Identify which cell holds the provided text, then report its [x, y] central coordinate. 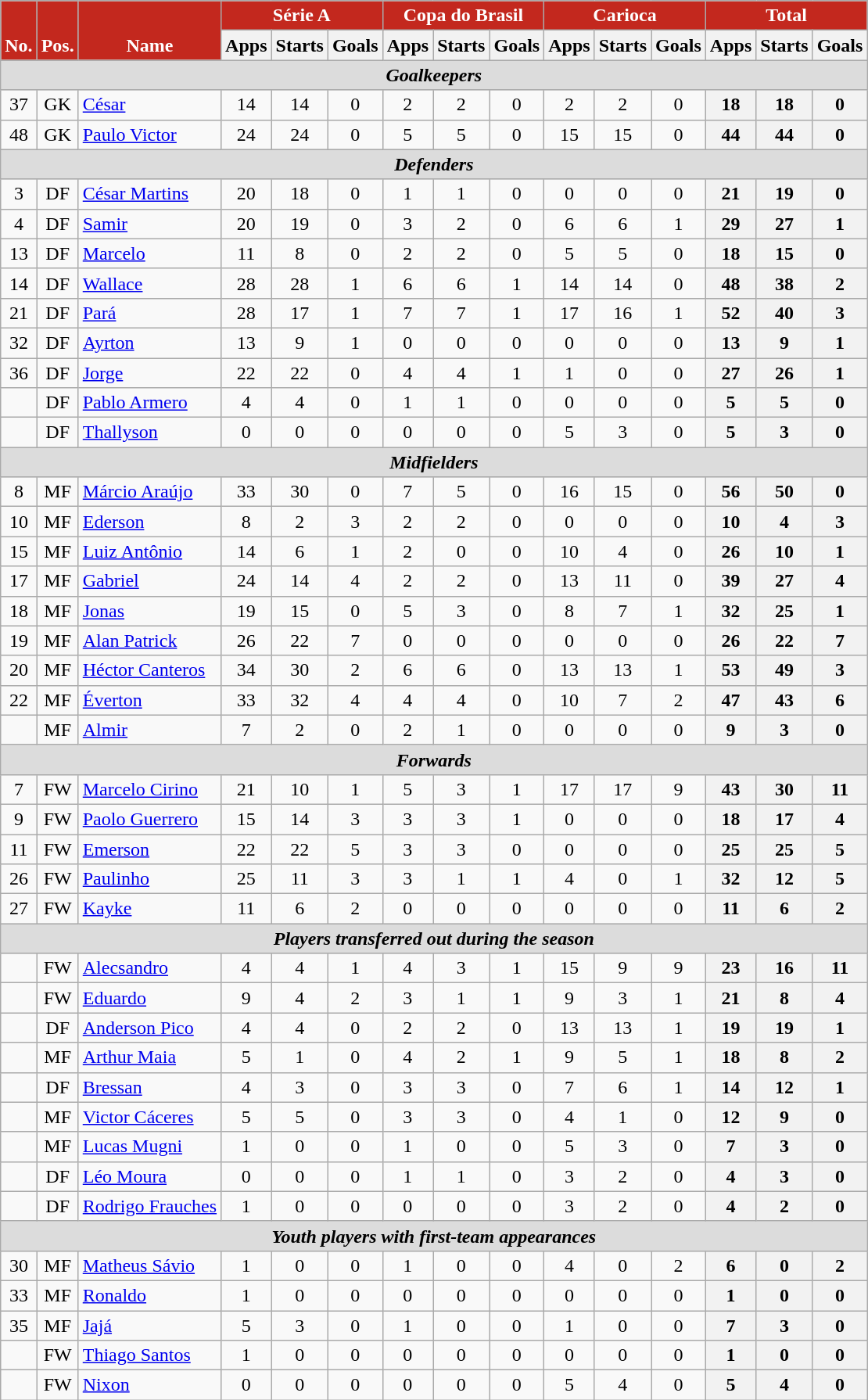
Paolo Guerrero [149, 819]
Marcelo [149, 253]
Jajá [149, 1326]
47 [730, 700]
Paulo Victor [149, 135]
Name [149, 31]
Eduardo [149, 998]
César [149, 105]
Paulinho [149, 879]
Série A [302, 16]
Players transferred out during the season [434, 939]
César Martins [149, 194]
No. [19, 31]
36 [19, 373]
Wallace [149, 283]
Emerson [149, 849]
Defenders [434, 164]
38 [784, 283]
Kayke [149, 909]
Samir [149, 224]
Youth players with first-team appearances [434, 1236]
23 [730, 968]
Thallyson [149, 433]
Ederson [149, 522]
39 [730, 581]
Ronaldo [149, 1295]
Pablo Armero [149, 403]
Léo Moura [149, 1176]
Matheus Sávio [149, 1265]
Almir [149, 730]
Alan Patrick [149, 641]
Héctor Canteros [149, 670]
35 [19, 1326]
Thiago Santos [149, 1355]
Pará [149, 313]
Luiz Antônio [149, 551]
Victor Cáceres [149, 1117]
53 [730, 670]
29 [730, 224]
Jonas [149, 611]
Éverton [149, 700]
Márcio Araújo [149, 492]
Carioca [626, 16]
Alecsandro [149, 968]
Forwards [434, 759]
37 [19, 105]
Gabriel [149, 581]
Anderson Pico [149, 1028]
Jorge [149, 373]
Arthur Maia [149, 1057]
Lucas Mugni [149, 1147]
Marcelo Cirino [149, 789]
56 [730, 492]
Pos. [58, 31]
40 [784, 313]
Midfielders [434, 462]
50 [784, 492]
Ayrton [149, 343]
Total [787, 16]
34 [246, 670]
Nixon [149, 1385]
Copa do Brasil [463, 16]
52 [730, 313]
Bressan [149, 1087]
Rodrigo Frauches [149, 1206]
Goalkeepers [434, 75]
49 [784, 670]
